Extract the (x, y) coordinate from the center of the cell holding the provided text.  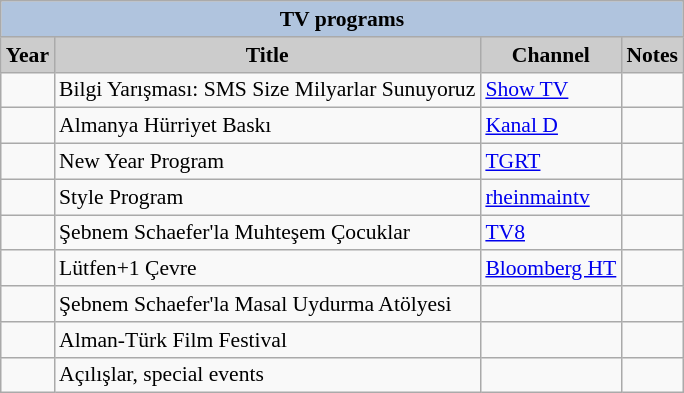
Bloomberg HT (550, 269)
Kanal D (550, 126)
rheinmaintv (550, 197)
Almanya Hürriyet Baskı (267, 126)
Bilgi Yarışması: SMS Size Milyarlar Sunuyoruz (267, 90)
New Year Program (267, 162)
Show TV (550, 90)
Notes (652, 55)
TGRT (550, 162)
Title (267, 55)
Şebnem Schaefer'la Masal Uydurma Atölyesi (267, 304)
Style Program (267, 197)
Channel (550, 55)
TV programs (342, 19)
Açılışlar, special events (267, 375)
TV8 (550, 233)
Şebnem Schaefer'la Muhteşem Çocuklar (267, 233)
Lütfen+1 Çevre (267, 269)
Alman-Türk Film Festival (267, 340)
Year (28, 55)
